Capture the cell that displays the provided text and extract its (X, Y) central coordinate. 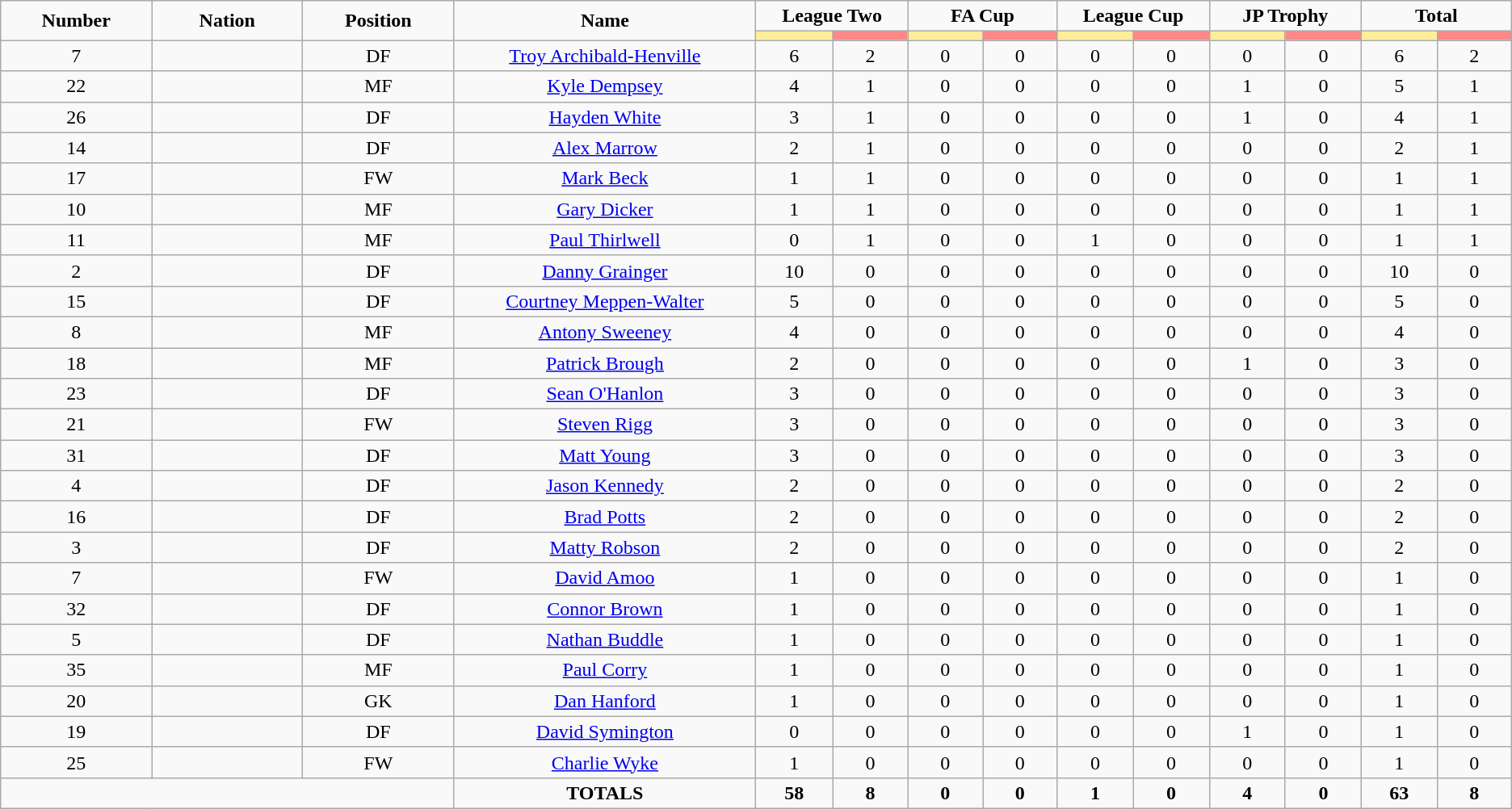
Patrick Brough (605, 363)
32 (76, 609)
Danny Grainger (605, 270)
25 (76, 762)
Matty Robson (605, 547)
Sean O'Hanlon (605, 394)
Steven Rigg (605, 425)
Number (76, 21)
35 (76, 670)
TOTALS (605, 793)
JP Trophy (1285, 16)
League Cup (1133, 16)
Brad Potts (605, 517)
Paul Thirlwell (605, 240)
16 (76, 517)
Mark Beck (605, 178)
26 (76, 117)
Gary Dicker (605, 209)
Nation (228, 21)
Name (605, 21)
Hayden White (605, 117)
David Symington (605, 731)
Total (1436, 16)
22 (76, 86)
17 (76, 178)
18 (76, 363)
31 (76, 455)
Dan Hanford (605, 701)
23 (76, 394)
Antony Sweeney (605, 332)
11 (76, 240)
FA Cup (982, 16)
Position (378, 21)
Paul Corry (605, 670)
20 (76, 701)
58 (795, 793)
15 (76, 301)
Nathan Buddle (605, 639)
14 (76, 148)
21 (76, 425)
Alex Marrow (605, 148)
Charlie Wyke (605, 762)
63 (1399, 793)
Courtney Meppen-Walter (605, 301)
League Two (832, 16)
Jason Kennedy (605, 486)
19 (76, 731)
Troy Archibald-Henville (605, 56)
Connor Brown (605, 609)
GK (378, 701)
Kyle Dempsey (605, 86)
Matt Young (605, 455)
David Amoo (605, 578)
